For the text-containing cell, return its midpoint in (X, Y) coordinate format. 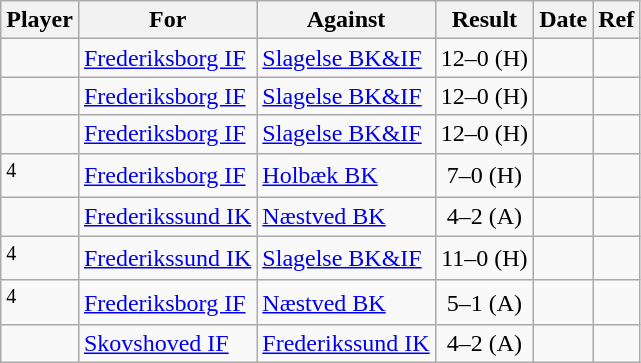
Holbæk BK (346, 176)
Result (484, 20)
5–1 (A) (484, 302)
Against (346, 20)
Skovshoved IF (167, 344)
Ref (616, 20)
Date (564, 20)
Player (40, 20)
11–0 (H) (484, 258)
For (167, 20)
7–0 (H) (484, 176)
